Find where the given text appears and provide that cell's center as [X, Y] coordinate. 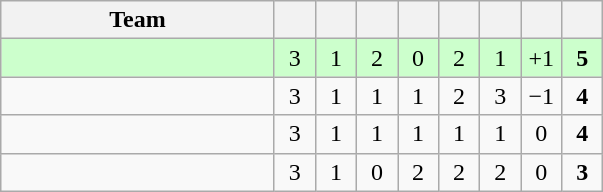
+1 [542, 58]
−1 [542, 96]
Team [138, 20]
5 [582, 58]
